From the cell containing the given text, extract its center point as [x, y] coordinate. 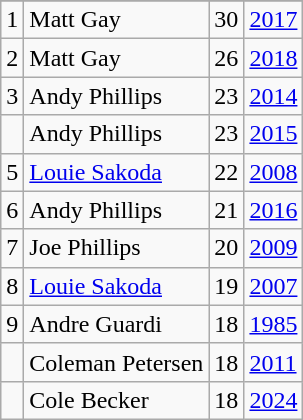
3 [12, 96]
9 [12, 324]
2015 [274, 134]
Andre Guardi [116, 324]
5 [12, 172]
30 [226, 20]
Cole Becker [116, 400]
6 [12, 210]
1 [12, 20]
7 [12, 248]
8 [12, 286]
2008 [274, 172]
Joe Phillips [116, 248]
2007 [274, 286]
21 [226, 210]
19 [226, 286]
2024 [274, 400]
2018 [274, 58]
2009 [274, 248]
2017 [274, 20]
Coleman Petersen [116, 362]
22 [226, 172]
26 [226, 58]
2016 [274, 210]
1985 [274, 324]
20 [226, 248]
2011 [274, 362]
2014 [274, 96]
2 [12, 58]
